Determine the [x, y] coordinate at the center of the cell enclosing the given text.  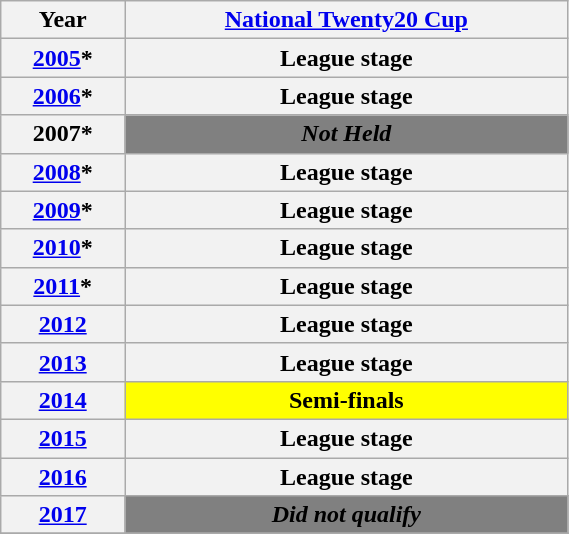
Did not qualify [346, 515]
2012 [63, 324]
2007* [63, 134]
2013 [63, 362]
2006* [63, 96]
2015 [63, 438]
2014 [63, 400]
2009* [63, 210]
2011* [63, 286]
2005* [63, 58]
2017 [63, 515]
Semi-finals [346, 400]
2016 [63, 477]
2008* [63, 172]
Year [63, 20]
National Twenty20 Cup [346, 20]
Not Held [346, 134]
2010* [63, 248]
